For the text-containing cell, return its midpoint in [x, y] coordinate format. 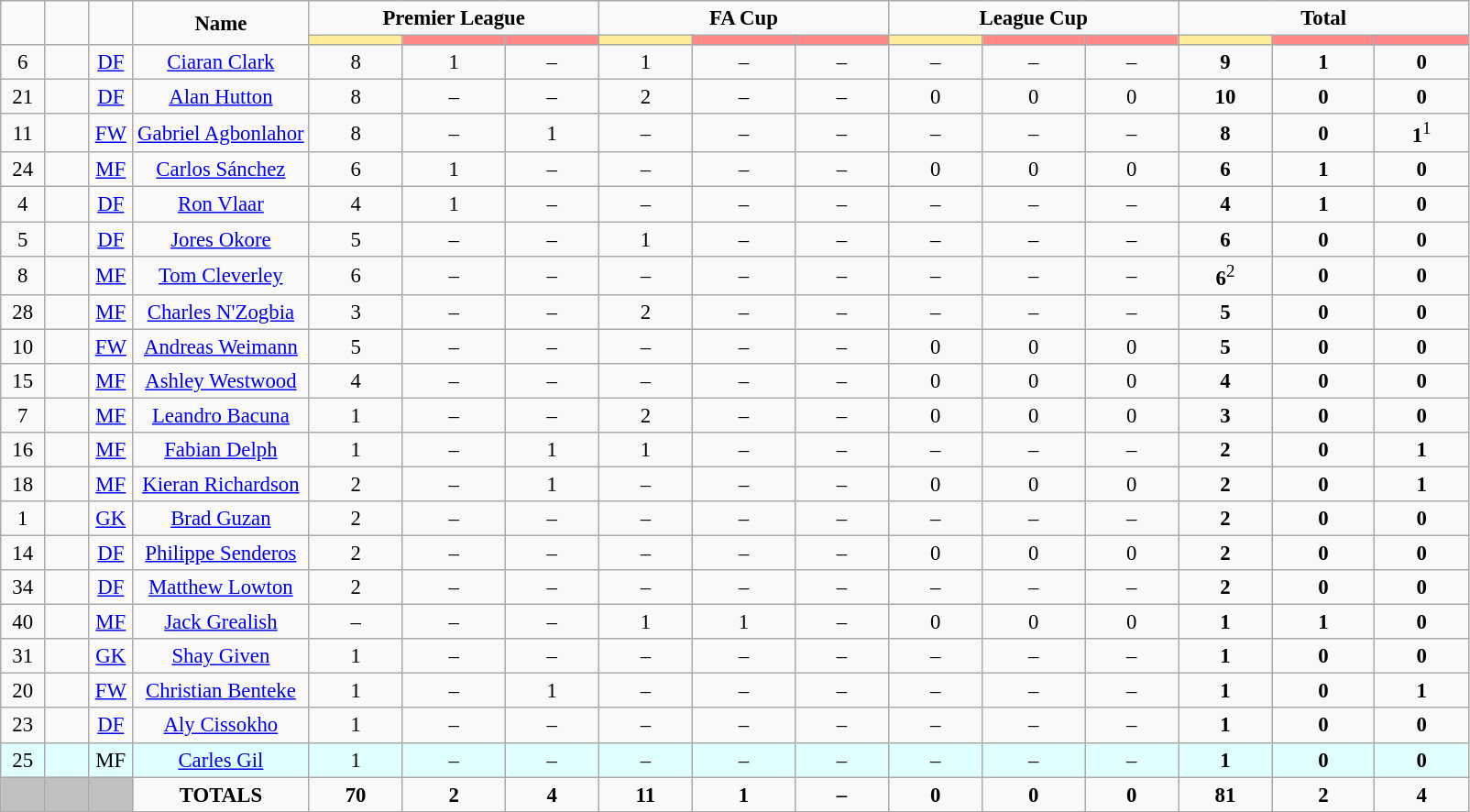
Philippe Senderos [221, 554]
Total [1323, 18]
Name [221, 23]
62 [1225, 275]
Charles N'Zogbia [221, 312]
League Cup [1034, 18]
24 [23, 170]
Jores Okore [221, 239]
Ciaran Clark [221, 62]
7 [23, 415]
81 [1225, 795]
31 [23, 656]
Christian Benteke [221, 691]
Alan Hutton [221, 97]
14 [23, 554]
Fabian Delph [221, 450]
FA Cup [743, 18]
70 [356, 795]
28 [23, 312]
Carlos Sánchez [221, 170]
20 [23, 691]
TOTALS [221, 795]
Jack Grealish [221, 622]
25 [23, 760]
Ron Vlaar [221, 204]
Kieran Richardson [221, 484]
Leandro Bacuna [221, 415]
Tom Cleverley [221, 275]
Andreas Weimann [221, 346]
21 [23, 97]
Gabriel Agbonlahor [221, 133]
Ashley Westwood [221, 381]
15 [23, 381]
Shay Given [221, 656]
Brad Guzan [221, 519]
Matthew Lowton [221, 587]
40 [23, 622]
23 [23, 726]
16 [23, 450]
9 [1225, 62]
Carles Gil [221, 760]
Aly Cissokho [221, 726]
18 [23, 484]
34 [23, 587]
Premier League [454, 18]
